Return the [X, Y] coordinate for the center point of the cell that contains the specified text.  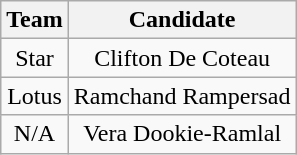
N/A [35, 134]
Star [35, 58]
Lotus [35, 96]
Team [35, 20]
Clifton De Coteau [182, 58]
Vera Dookie-Ramlal [182, 134]
Ramchand Rampersad [182, 96]
Candidate [182, 20]
